Find where the given text appears and provide that cell's center as [x, y] coordinate. 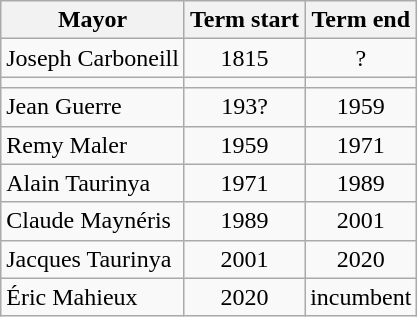
Joseph Carboneill [93, 58]
Claude Maynéris [93, 221]
incumbent [361, 297]
193? [244, 107]
Remy Maler [93, 145]
Mayor [93, 20]
? [361, 58]
Éric Mahieux [93, 297]
Term start [244, 20]
1815 [244, 58]
Term end [361, 20]
Alain Taurinya [93, 183]
Jacques Taurinya [93, 259]
Jean Guerre [93, 107]
